For the text-containing cell, return its midpoint in [X, Y] coordinate format. 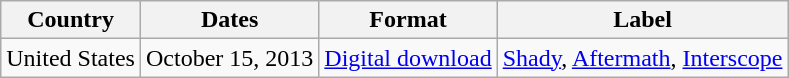
Digital download [408, 58]
Country [71, 20]
Label [642, 20]
Dates [229, 20]
United States [71, 58]
Format [408, 20]
October 15, 2013 [229, 58]
Shady, Aftermath, Interscope [642, 58]
